From the cell containing the given text, extract its center point as [X, Y] coordinate. 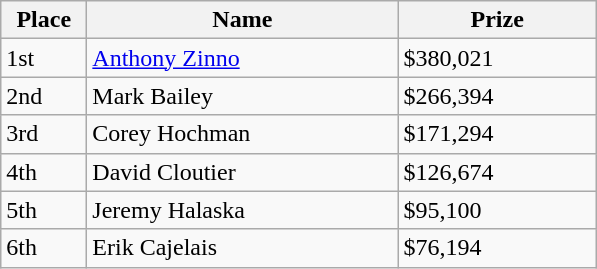
3rd [44, 134]
Corey Hochman [242, 134]
Jeremy Halaska [242, 210]
$95,100 [498, 210]
6th [44, 248]
Name [242, 20]
Mark Bailey [242, 96]
David Cloutier [242, 172]
1st [44, 58]
Place [44, 20]
$126,674 [498, 172]
4th [44, 172]
$76,194 [498, 248]
$266,394 [498, 96]
Erik Cajelais [242, 248]
5th [44, 210]
Prize [498, 20]
2nd [44, 96]
$171,294 [498, 134]
Anthony Zinno [242, 58]
$380,021 [498, 58]
